For the text-containing cell, return its midpoint in [X, Y] coordinate format. 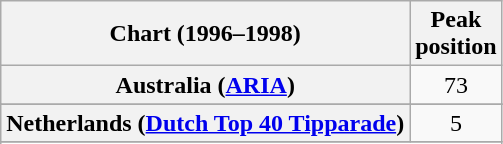
Chart (1996–1998) [206, 34]
Peakposition [456, 34]
5 [456, 123]
Netherlands (Dutch Top 40 Tipparade) [206, 123]
73 [456, 85]
Australia (ARIA) [206, 85]
